From the cell containing the given text, extract its center point as [X, Y] coordinate. 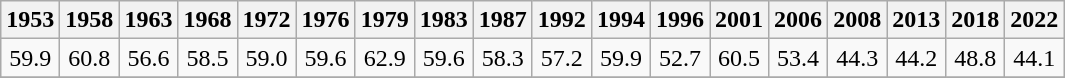
44.3 [858, 58]
58.3 [502, 58]
1963 [148, 20]
2013 [916, 20]
1958 [90, 20]
44.1 [1034, 58]
2006 [798, 20]
48.8 [976, 58]
52.7 [680, 58]
2022 [1034, 20]
53.4 [798, 58]
59.0 [266, 58]
1994 [620, 20]
58.5 [208, 58]
1976 [326, 20]
1996 [680, 20]
60.5 [740, 58]
1972 [266, 20]
44.2 [916, 58]
56.6 [148, 58]
57.2 [562, 58]
2001 [740, 20]
1953 [30, 20]
1983 [444, 20]
1968 [208, 20]
1979 [384, 20]
1987 [502, 20]
62.9 [384, 58]
1992 [562, 20]
2008 [858, 20]
2018 [976, 20]
60.8 [90, 58]
